Search for the cell housing the specified text and yield its [x, y] center coordinate. 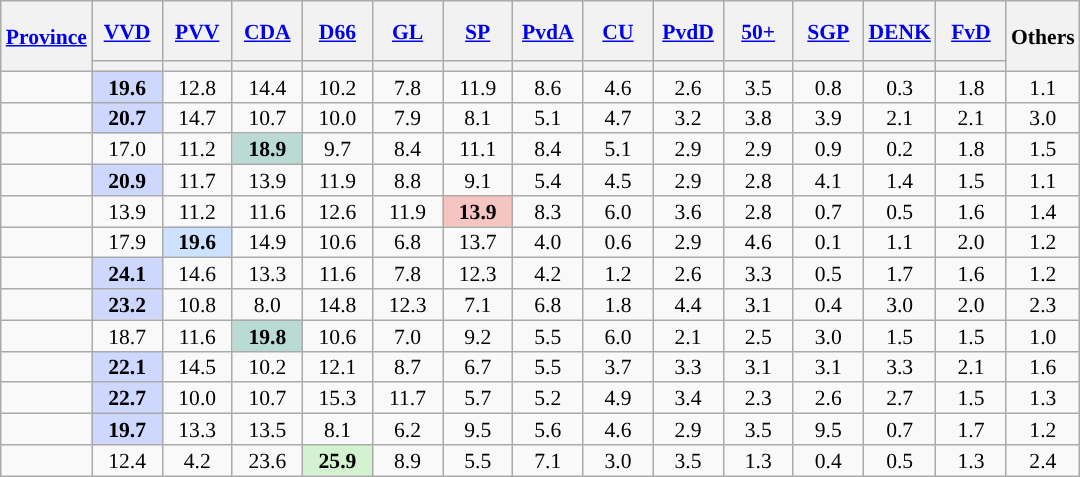
9.1 [478, 180]
7.9 [408, 118]
8.9 [408, 460]
18.7 [127, 336]
14.6 [197, 274]
Others [1043, 36]
9.2 [478, 336]
4.4 [688, 304]
3.8 [758, 118]
12.8 [197, 86]
5.4 [548, 180]
Province [46, 36]
13.7 [478, 242]
14.5 [197, 366]
19.7 [127, 430]
3.2 [688, 118]
14.9 [267, 242]
23.6 [267, 460]
3.6 [688, 212]
5.2 [548, 398]
0.2 [899, 150]
6.2 [408, 430]
4.5 [618, 180]
4.7 [618, 118]
CU [618, 31]
8.3 [548, 212]
PvdD [688, 31]
20.9 [127, 180]
0.1 [828, 242]
15.3 [337, 398]
4.9 [618, 398]
10.8 [197, 304]
2.5 [758, 336]
0.6 [618, 242]
13.5 [267, 430]
PVV [197, 31]
12.1 [337, 366]
FvD [971, 31]
2.4 [1043, 460]
8.0 [267, 304]
3.9 [828, 118]
0.8 [828, 86]
D66 [337, 31]
CDA [267, 31]
4.1 [828, 180]
12.4 [127, 460]
20.7 [127, 118]
0.3 [899, 86]
14.8 [337, 304]
5.7 [478, 398]
SP [478, 31]
19.8 [267, 336]
VVD [127, 31]
SGP [828, 31]
8.6 [548, 86]
PvdA [548, 31]
4.0 [548, 242]
9.7 [337, 150]
18.9 [267, 150]
GL [408, 31]
24.1 [127, 274]
7.0 [408, 336]
22.7 [127, 398]
DENK [899, 31]
14.7 [197, 118]
8.8 [408, 180]
2.7 [899, 398]
17.0 [127, 150]
0.9 [828, 150]
3.7 [618, 366]
1.0 [1043, 336]
8.7 [408, 366]
25.9 [337, 460]
12.6 [337, 212]
11.1 [478, 150]
23.2 [127, 304]
22.1 [127, 366]
17.9 [127, 242]
3.4 [688, 398]
6.7 [478, 366]
14.4 [267, 86]
50+ [758, 31]
5.6 [548, 430]
